Scan for the cell matching the given text and deliver its [X, Y] coordinate at center. 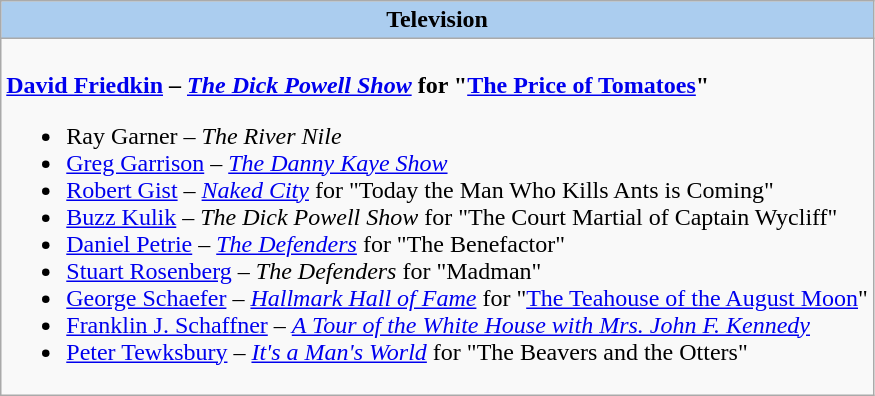
Television [438, 20]
